Return the [x, y] coordinate for the center point of the cell that contains the specified text.  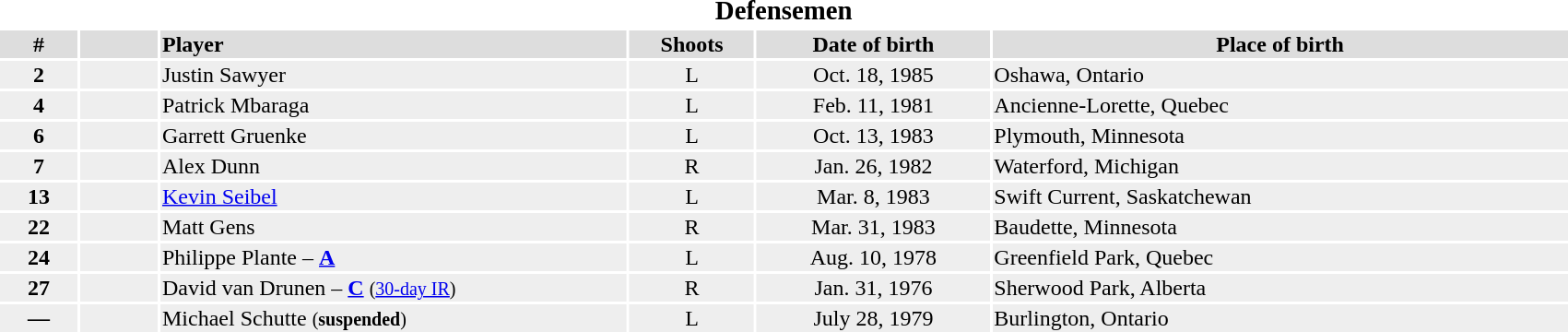
2 [39, 75]
Kevin Seibel [395, 196]
27 [39, 288]
Garrett Gruenke [395, 136]
Ancienne-Lorette, Quebec [1280, 105]
Oct. 13, 1983 [874, 136]
Jan. 31, 1976 [874, 288]
Greenfield Park, Quebec [1280, 257]
Waterford, Michigan [1280, 166]
Philippe Plante – A [395, 257]
Oct. 18, 1985 [874, 75]
Sherwood Park, Alberta [1280, 288]
Date of birth [874, 44]
Mar. 8, 1983 [874, 196]
Shoots [691, 44]
Jan. 26, 1982 [874, 166]
Player [395, 44]
# [39, 44]
22 [39, 227]
Oshawa, Ontario [1280, 75]
Michael Schutte (suspended) [395, 318]
Plymouth, Minnesota [1280, 136]
Place of birth [1280, 44]
6 [39, 136]
Mar. 31, 1983 [874, 227]
Matt Gens [395, 227]
4 [39, 105]
— [39, 318]
Baudette, Minnesota [1280, 227]
Patrick Mbaraga [395, 105]
Burlington, Ontario [1280, 318]
7 [39, 166]
Aug. 10, 1978 [874, 257]
Feb. 11, 1981 [874, 105]
Swift Current, Saskatchewan [1280, 196]
July 28, 1979 [874, 318]
13 [39, 196]
Justin Sawyer [395, 75]
Alex Dunn [395, 166]
David van Drunen – C (30-day IR) [395, 288]
24 [39, 257]
